Identify which cell holds the provided text, then report its (x, y) central coordinate. 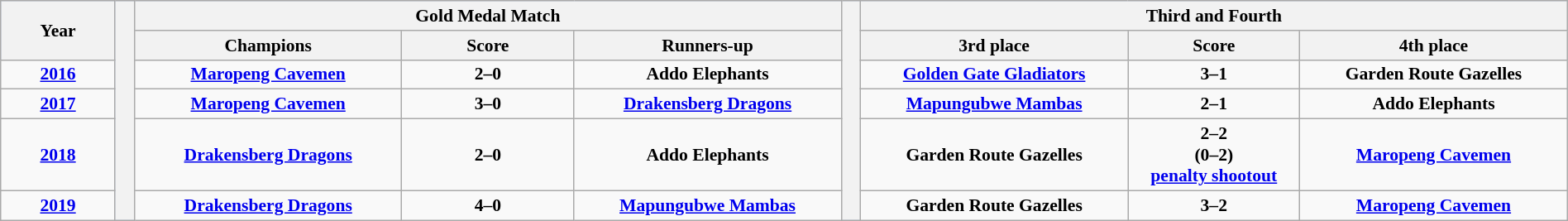
4th place (1434, 46)
Year (58, 30)
3–1 (1214, 74)
Runners-up (708, 46)
2019 (58, 205)
Third and Fourth (1214, 16)
2–2(0–2) penalty shootout (1214, 156)
3rd place (994, 46)
3–0 (488, 104)
Gold Medal Match (488, 16)
Champions (268, 46)
2017 (58, 104)
Golden Gate Gladiators (994, 74)
2016 (58, 74)
4–0 (488, 205)
3–2 (1214, 205)
2–1 (1214, 104)
2018 (58, 156)
